From the cell containing the given text, extract its center point as [x, y] coordinate. 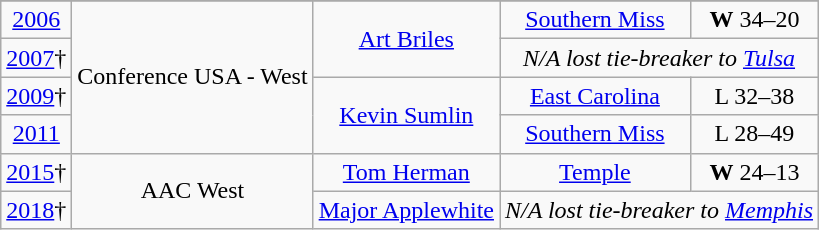
2009† [36, 96]
Conference USA - West [192, 77]
AAC West [192, 191]
2011 [36, 134]
East Carolina [596, 96]
N/A lost tie-breaker to Memphis [660, 210]
Temple [596, 172]
Tom Herman [406, 172]
Art Briles [406, 39]
2006 [36, 20]
W 34–20 [754, 20]
W 24–13 [754, 172]
Major Applewhite [406, 210]
L 28–49 [754, 134]
2018† [36, 210]
2015† [36, 172]
2007† [36, 58]
L 32–38 [754, 96]
N/A lost tie-breaker to Tulsa [660, 58]
Kevin Sumlin [406, 115]
